Detect which cell encompasses the target text, then output its (x, y) center coordinate. 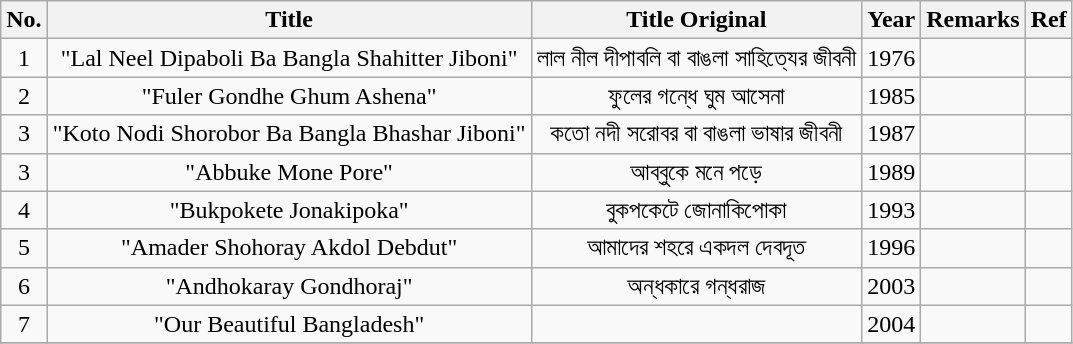
2 (24, 96)
আব্বুকে মনে পড়ে (696, 172)
7 (24, 324)
No. (24, 20)
অন্ধকারে গন্ধরাজ (696, 286)
1993 (892, 210)
1976 (892, 58)
4 (24, 210)
1996 (892, 248)
Title Original (696, 20)
"Fuler Gondhe Ghum Ashena" (289, 96)
"Our Beautiful Bangladesh" (289, 324)
6 (24, 286)
ফুলের গন্ধে ঘুম আসেনা (696, 96)
কতো নদী সরোবর বা বাঙলা ভাষার জীবনী (696, 134)
"Abbuke Mone Pore" (289, 172)
1987 (892, 134)
Remarks (973, 20)
1 (24, 58)
1989 (892, 172)
বুকপকেটে জোনাকিপোকা (696, 210)
"Bukpokete Jonakipoka" (289, 210)
"Koto Nodi Shorobor Ba Bangla Bhashar Jiboni" (289, 134)
"Lal Neel Dipaboli Ba Bangla Shahitter Jiboni" (289, 58)
5 (24, 248)
আমাদের শহরে একদল দেবদূত (696, 248)
Title (289, 20)
"Andhokaray Gondhoraj" (289, 286)
Ref (1048, 20)
লাল নীল দীপাবলি বা বাঙলা সাহিত্যের জীবনী (696, 58)
2003 (892, 286)
2004 (892, 324)
Year (892, 20)
1985 (892, 96)
"Amader Shohoray Akdol Debdut" (289, 248)
